Output the (X, Y) coordinate of the center of the cell containing the given text.  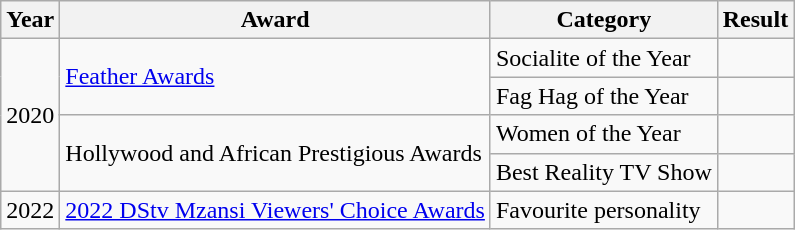
2020 (30, 115)
Socialite of the Year (604, 58)
Hollywood and African Prestigious Awards (276, 153)
2022 (30, 210)
Year (30, 20)
Best Reality TV Show (604, 172)
2022 DStv Mzansi Viewers' Choice Awards (276, 210)
Result (755, 20)
Category (604, 20)
Fag Hag of the Year (604, 96)
Feather Awards (276, 77)
Award (276, 20)
Favourite personality (604, 210)
Women of the Year (604, 134)
